Detect which cell encompasses the target text, then output its [X, Y] center coordinate. 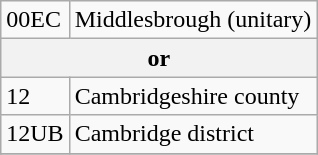
12 [35, 96]
or [159, 58]
12UB [35, 134]
Cambridgeshire county [193, 96]
Cambridge district [193, 134]
Middlesbrough (unitary) [193, 20]
00EC [35, 20]
